Return [X, Y] of the center of cell containing provided text 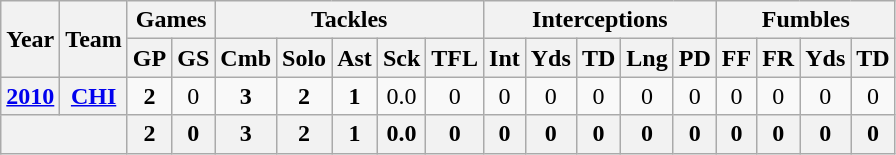
Games [170, 20]
Solo [304, 58]
GP [149, 58]
PD [694, 58]
CHI [94, 96]
Lng [647, 58]
Sck [401, 58]
Cmb [246, 58]
FF [736, 58]
Year [30, 39]
Tackles [350, 20]
FR [778, 58]
2010 [30, 96]
Team [94, 39]
TFL [455, 58]
Int [505, 58]
GS [194, 58]
Ast [355, 58]
Fumbles [806, 20]
Interceptions [600, 20]
